Capture the cell that displays the provided text and extract its (X, Y) central coordinate. 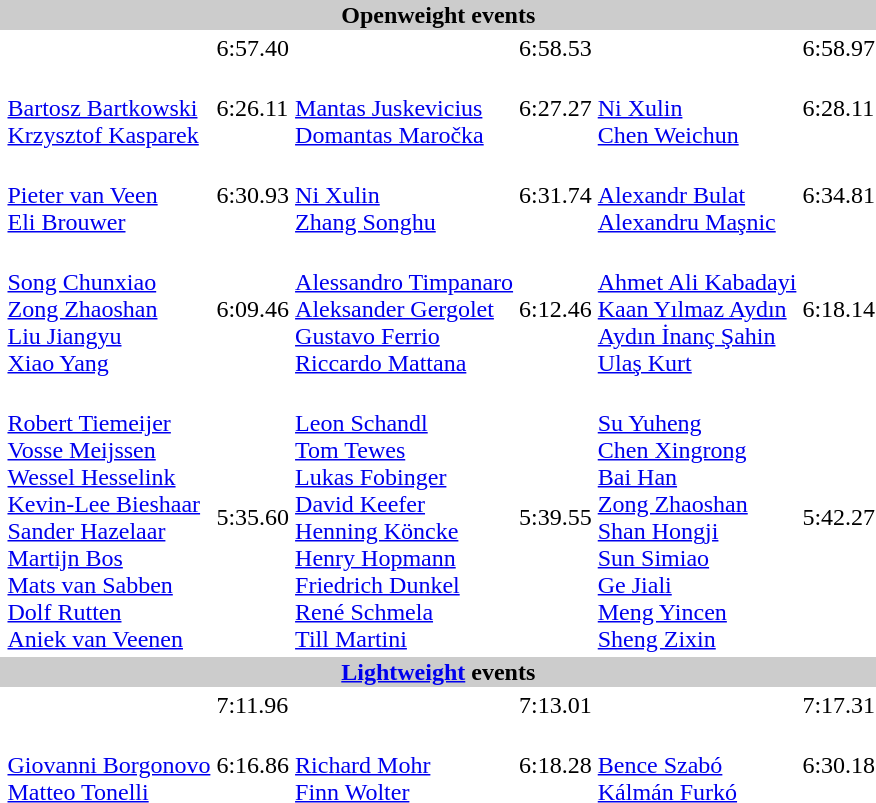
6:27.27 (556, 108)
Mantas JuskeviciusDomantas Maročka (404, 108)
Song ChunxiaoZong ZhaoshanLiu JiangyuXiao Yang (109, 309)
Bartosz BartkowskiKrzysztof Kasparek (109, 108)
6:12.46 (556, 309)
6:31.74 (556, 195)
Ni XulinChen Weichun (697, 108)
Ahmet Ali KabadayiKaan Yılmaz AydınAydın İnanç ŞahinUlaş Kurt (697, 309)
Pieter van VeenEli Brouwer (109, 195)
Ni XulinZhang Songhu (404, 195)
6:09.46 (253, 309)
Alexandr BulatAlexandru Maşnic (697, 195)
Robert TiemeijerVosse MeijssenWessel HesselinkKevin-Lee BieshaarSander HazelaarMartijn BosMats van SabbenDolf RuttenAniek van Veenen (109, 518)
6:58.53 (556, 48)
Su YuhengChen XingrongBai HanZong ZhaoshanShan HongjiSun SimiaoGe JialiMeng YincenSheng Zixin (697, 518)
7:13.01 (556, 705)
Alessandro TimpanaroAleksander GergoletGustavo FerrioRiccardo Mattana (404, 309)
6:57.40 (253, 48)
Leon SchandlTom TewesLukas FobingerDavid KeeferHenning KönckeHenry HopmannFriedrich DunkelRené SchmelaTill Martini (404, 518)
6:26.11 (253, 108)
5:39.55 (556, 518)
6:30.93 (253, 195)
5:35.60 (253, 518)
7:11.96 (253, 705)
